Scan for the cell matching the given text and deliver its (X, Y) coordinate at center. 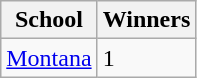
School (49, 20)
Winners (146, 20)
1 (146, 58)
Montana (49, 58)
